Determine the (X, Y) coordinate at the center of the cell enclosing the given text.  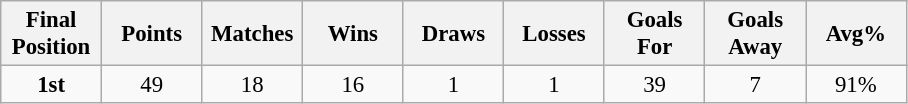
1st (52, 85)
Avg% (856, 34)
Goals For (654, 34)
49 (152, 85)
39 (654, 85)
Draws (454, 34)
Wins (354, 34)
16 (354, 85)
Losses (554, 34)
18 (252, 85)
Matches (252, 34)
Final Position (52, 34)
Goals Away (756, 34)
Points (152, 34)
91% (856, 85)
7 (756, 85)
